Detect which cell encompasses the target text, then output its (x, y) center coordinate. 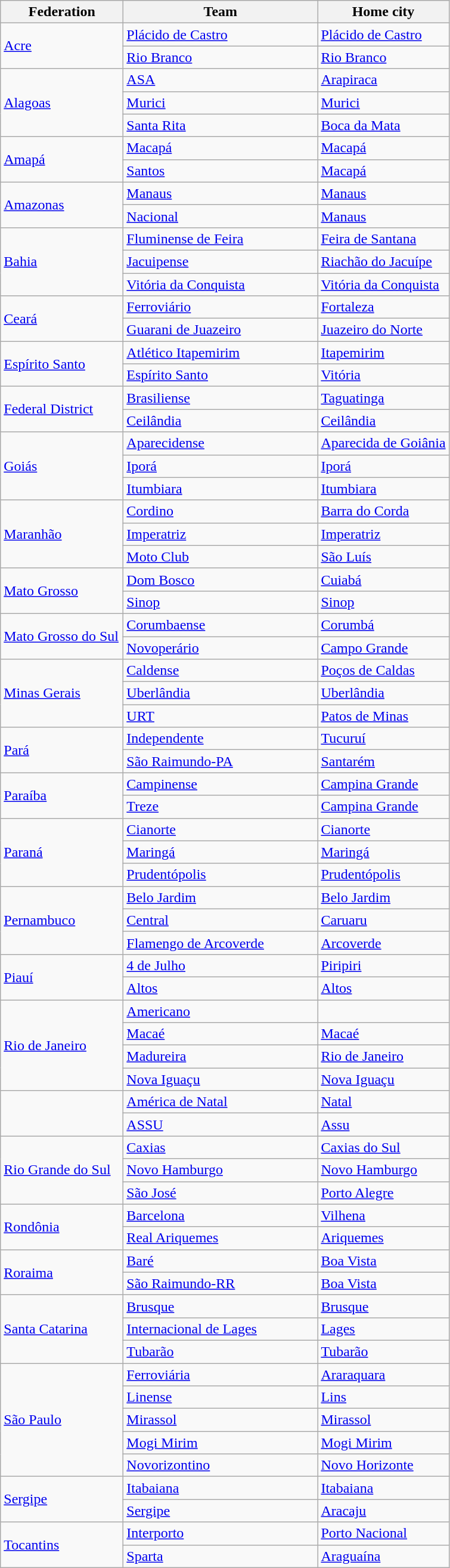
Natal (383, 1102)
São Luís (383, 557)
Bahia (62, 261)
Itapemirim (383, 353)
Treze (221, 807)
Ariquemes (383, 1238)
Acre (62, 46)
Interporto (221, 1533)
Riachão do Jacuípe (383, 261)
Vitória (383, 375)
Corumbá (383, 625)
São Paulo (62, 1419)
4 de Julho (221, 965)
Internacional de Lages (221, 1329)
Rondônia (62, 1227)
Central (221, 920)
Poços de Caldas (383, 671)
Caxias (221, 1147)
Campo Grande (383, 647)
Cordino (221, 511)
Nacional (221, 216)
Amazonas (62, 205)
Pernambuco (62, 920)
Paraíba (62, 795)
Flamengo de Arcoverde (221, 943)
Rio Grande do Sul (62, 1170)
Arcoverde (383, 943)
Vilhena (383, 1215)
São Raimundo-PA (221, 761)
Caldense (221, 671)
Amapá (62, 159)
Maranhão (62, 534)
Santa Catarina (62, 1329)
Aracaju (383, 1511)
Mato Grosso do Sul (62, 636)
Dom Bosco (221, 579)
Cuiabá (383, 579)
Piauí (62, 977)
América de Natal (221, 1102)
Novorizontino (221, 1465)
Patos de Minas (383, 716)
Ferroviária (221, 1374)
Team (221, 12)
Caxias do Sul (383, 1147)
São José (221, 1193)
Linense (221, 1397)
Tocantins (62, 1545)
Piripiri (383, 965)
Madureira (221, 1057)
Corumbaense (221, 625)
Juazeiro do Norte (383, 330)
Fluminense de Feira (221, 239)
Alagoas (62, 103)
Ceará (62, 319)
São Raimundo-RR (221, 1283)
Lins (383, 1397)
Barcelona (221, 1215)
Roraima (62, 1272)
Mato Grosso (62, 591)
Caruaru (383, 920)
Novo Horizonte (383, 1465)
Porto Nacional (383, 1533)
Aparecidense (221, 443)
Aparecida de Goiânia (383, 443)
Goiás (62, 466)
Santa Rita (221, 125)
Moto Club (221, 557)
Atlético Itapemirim (221, 353)
Americano (221, 1011)
Federation (62, 12)
Assu (383, 1125)
Pará (62, 750)
Santarém (383, 761)
Tucuruí (383, 739)
Real Ariquemes (221, 1238)
ASSU (221, 1125)
Brasiliense (221, 398)
Paraná (62, 852)
Campinense (221, 784)
Porto Alegre (383, 1193)
Minas Gerais (62, 693)
Independente (221, 739)
Federal District (62, 409)
Novoperário (221, 647)
Jacuipense (221, 261)
ASA (221, 80)
Home city (383, 12)
Santos (221, 171)
Barra do Corda (383, 511)
Feira de Santana (383, 239)
Baré (221, 1261)
Sparta (221, 1556)
Boca da Mata (383, 125)
Taguatinga (383, 398)
Araraquara (383, 1374)
Lages (383, 1329)
Ferroviário (221, 307)
Arapiraca (383, 80)
URT (221, 716)
Araguaína (383, 1556)
Guarani de Juazeiro (221, 330)
Fortaleza (383, 307)
